Find where the given text appears and provide that cell's center as (X, Y) coordinate. 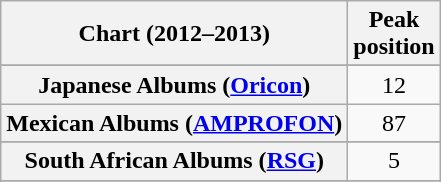
Chart (2012–2013) (174, 34)
87 (394, 123)
12 (394, 85)
Japanese Albums (Oricon) (174, 85)
Mexican Albums (AMPROFON) (174, 123)
Peak position (394, 34)
South African Albums (RSG) (174, 161)
5 (394, 161)
